Identify which cell holds the provided text, then report its [x, y] central coordinate. 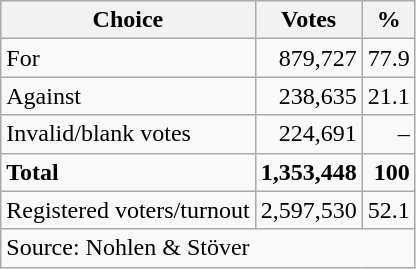
Votes [308, 20]
Source: Nohlen & Stöver [208, 248]
2,597,530 [308, 210]
% [388, 20]
Registered voters/turnout [128, 210]
52.1 [388, 210]
100 [388, 172]
1,353,448 [308, 172]
77.9 [388, 58]
21.1 [388, 96]
879,727 [308, 58]
– [388, 134]
For [128, 58]
238,635 [308, 96]
Against [128, 96]
224,691 [308, 134]
Total [128, 172]
Choice [128, 20]
Invalid/blank votes [128, 134]
